From the cell containing the given text, extract its center point as (X, Y) coordinate. 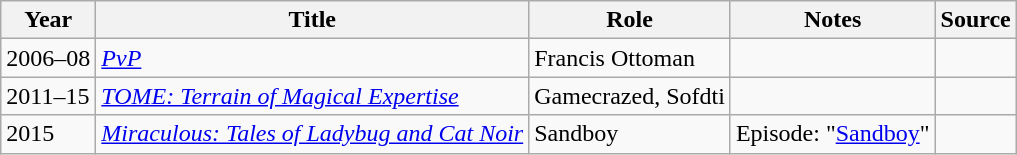
Gamecrazed, Sofdti (630, 96)
Francis Ottoman (630, 58)
Sandboy (630, 134)
2006–08 (48, 58)
Source (976, 20)
Notes (832, 20)
Title (312, 20)
Episode: "Sandboy" (832, 134)
Role (630, 20)
TOME: Terrain of Magical Expertise (312, 96)
2011–15 (48, 96)
Year (48, 20)
2015 (48, 134)
Miraculous: Tales of Ladybug and Cat Noir (312, 134)
PvP (312, 58)
